From the cell containing the given text, extract its center point as [X, Y] coordinate. 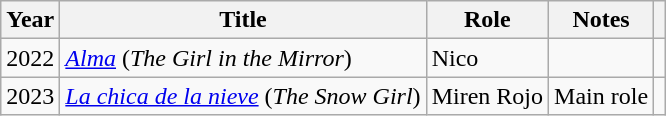
Alma (The Girl in the Mirror) [243, 58]
Title [243, 20]
2023 [30, 96]
Year [30, 20]
Miren Rojo [487, 96]
2022 [30, 58]
Main role [602, 96]
Role [487, 20]
Nico [487, 58]
Notes [602, 20]
La chica de la nieve (The Snow Girl) [243, 96]
